Detect which cell encompasses the target text, then output its [x, y] center coordinate. 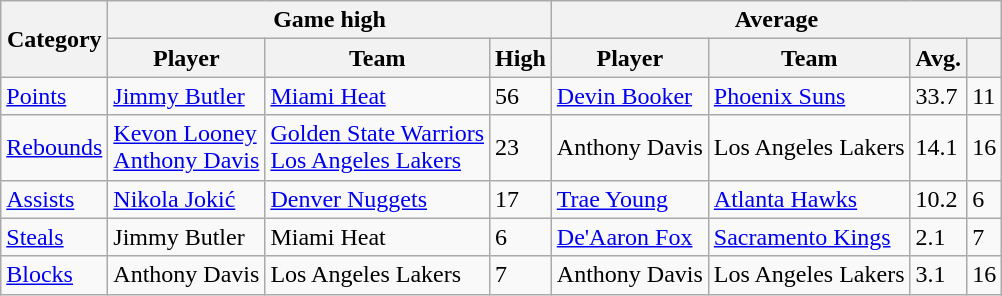
Golden State WarriorsLos Angeles Lakers [378, 148]
10.2 [938, 199]
Rebounds [54, 148]
Phoenix Suns [809, 96]
Trae Young [630, 199]
Denver Nuggets [378, 199]
High [521, 58]
23 [521, 148]
De'Aaron Fox [630, 237]
Atlanta Hawks [809, 199]
2.1 [938, 237]
33.7 [938, 96]
Steals [54, 237]
56 [521, 96]
14.1 [938, 148]
11 [984, 96]
Nikola Jokić [186, 199]
Category [54, 39]
Points [54, 96]
Assists [54, 199]
Average [776, 20]
17 [521, 199]
Blocks [54, 275]
Devin Booker [630, 96]
3.1 [938, 275]
Avg. [938, 58]
Sacramento Kings [809, 237]
Kevon LooneyAnthony Davis [186, 148]
Game high [330, 20]
